Capture the cell that displays the provided text and extract its [X, Y] central coordinate. 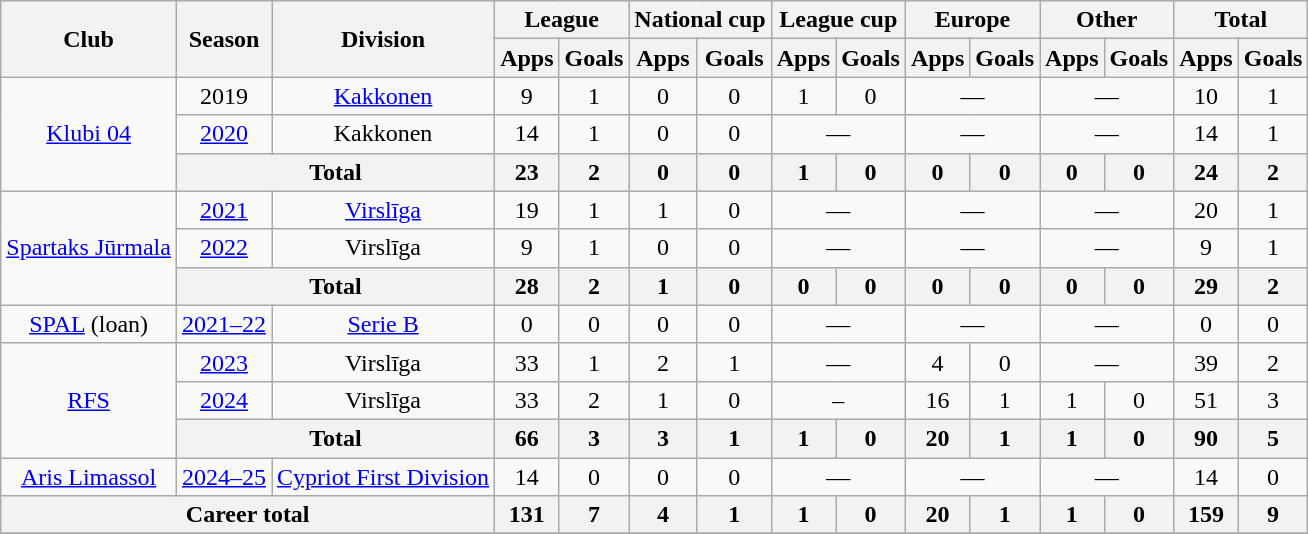
Serie B [384, 324]
Club [89, 39]
7 [594, 515]
5 [1273, 438]
2019 [224, 96]
Aris Limassol [89, 477]
2021 [224, 210]
Europe [972, 20]
131 [527, 515]
Klubi 04 [89, 134]
2024–25 [224, 477]
2023 [224, 362]
Other [1107, 20]
League cup [838, 20]
SPAL (loan) [89, 324]
159 [1206, 515]
51 [1206, 400]
Career total [248, 515]
League [562, 20]
66 [527, 438]
2024 [224, 400]
Spartaks Jūrmala [89, 248]
23 [527, 172]
39 [1206, 362]
National cup [700, 20]
28 [527, 286]
19 [527, 210]
2022 [224, 248]
10 [1206, 96]
2020 [224, 134]
2021–22 [224, 324]
Division [384, 39]
16 [937, 400]
Season [224, 39]
29 [1206, 286]
Cypriot First Division [384, 477]
– [838, 400]
90 [1206, 438]
24 [1206, 172]
RFS [89, 400]
